Determine the (x, y) coordinate at the center of the cell enclosing the given text.  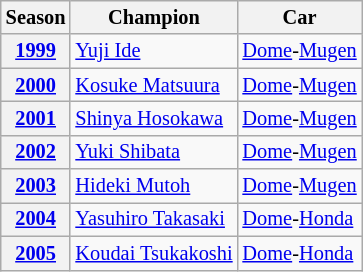
2005 (36, 253)
Yasuhiro Takasaki (154, 219)
2004 (36, 219)
Car (299, 17)
Kosuke Matsuura (154, 85)
Koudai Tsukakoshi (154, 253)
2001 (36, 118)
2002 (36, 152)
1999 (36, 51)
Season (36, 17)
2000 (36, 85)
Champion (154, 17)
Shinya Hosokawa (154, 118)
Yuji Ide (154, 51)
Yuki Shibata (154, 152)
2003 (36, 186)
Hideki Mutoh (154, 186)
